Provide the (X, Y) coordinate of the cell's center where the given text is located.  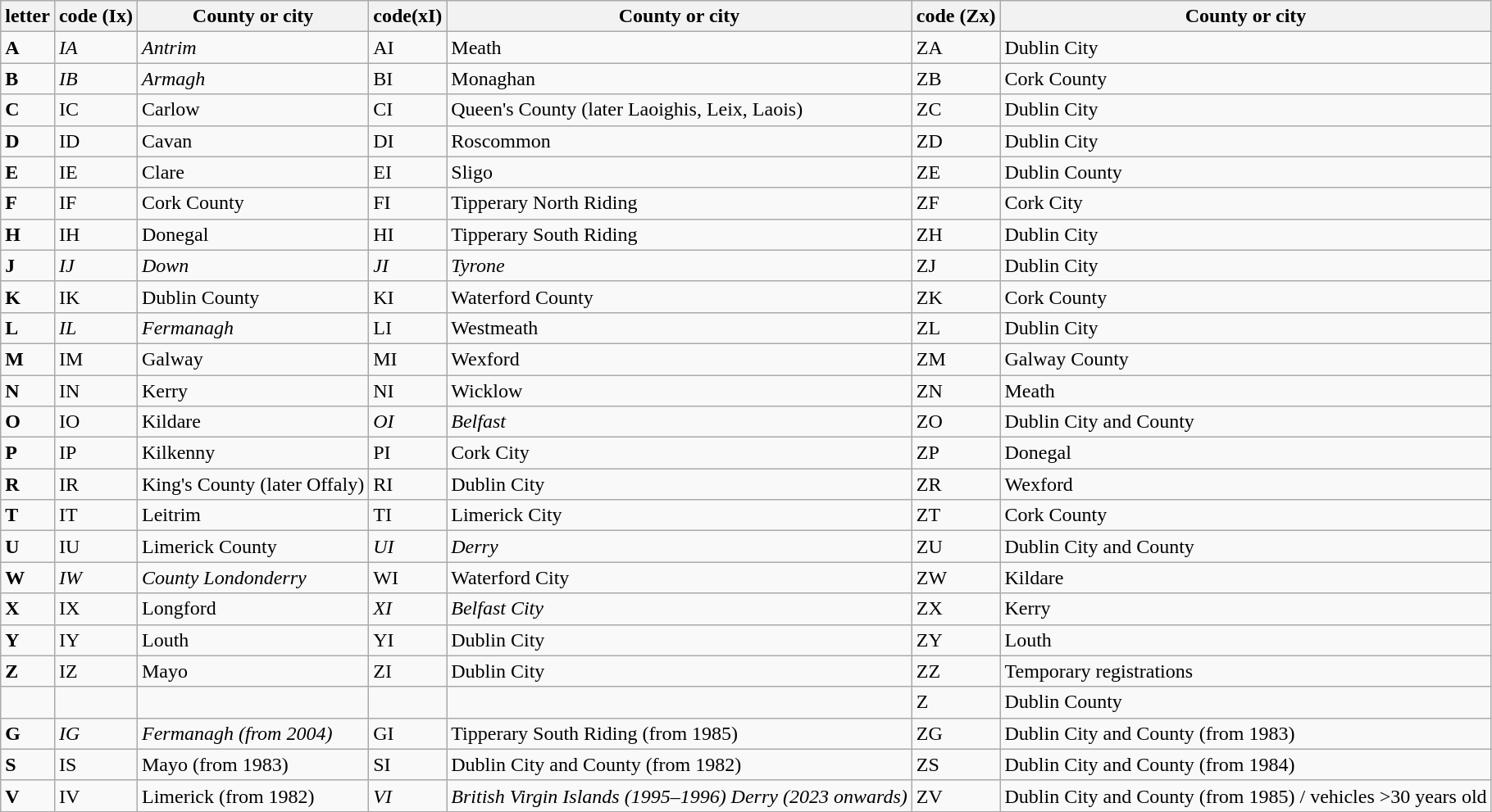
P (28, 453)
H (28, 234)
ZA (956, 48)
ZX (956, 609)
OI (408, 422)
Derry (679, 547)
ZR (956, 484)
R (28, 484)
IC (95, 110)
Limerick County (252, 547)
IG (95, 733)
XI (408, 609)
YI (408, 640)
A (28, 48)
ZV (956, 796)
X (28, 609)
ZP (956, 453)
Waterford County (679, 297)
IM (95, 359)
Down (252, 265)
Fermanagh (252, 328)
IF (95, 203)
Queen's County (later Laoighis, Leix, Laois) (679, 110)
IY (95, 640)
ZO (956, 422)
EI (408, 172)
G (28, 733)
ZW (956, 578)
Antrim (252, 48)
Limerick City (679, 515)
IJ (95, 265)
ZF (956, 203)
Clare (252, 172)
code (Zx) (956, 16)
ZC (956, 110)
M (28, 359)
AI (408, 48)
ZU (956, 547)
ZI (408, 671)
King's County (later Offaly) (252, 484)
W (28, 578)
ZZ (956, 671)
U (28, 547)
K (28, 297)
Tipperary South Riding (from 1985) (679, 733)
ZK (956, 297)
F (28, 203)
N (28, 391)
HI (408, 234)
ZH (956, 234)
Tipperary South Riding (679, 234)
D (28, 141)
letter (28, 16)
IR (95, 484)
CI (408, 110)
B (28, 79)
Mayo (252, 671)
Sligo (679, 172)
Y (28, 640)
Temporary registrations (1246, 671)
LI (408, 328)
Galway (252, 359)
T (28, 515)
KI (408, 297)
JI (408, 265)
IK (95, 297)
Dublin City and County (from 1985) / vehicles >30 years old (1246, 796)
SI (408, 764)
IX (95, 609)
code (Ix) (95, 16)
code(xI) (408, 16)
Limerick (from 1982) (252, 796)
Carlow (252, 110)
Belfast City (679, 609)
IP (95, 453)
DI (408, 141)
IU (95, 547)
FI (408, 203)
IO (95, 422)
IA (95, 48)
Leitrim (252, 515)
ZT (956, 515)
V (28, 796)
Tipperary North Riding (679, 203)
O (28, 422)
ZN (956, 391)
GI (408, 733)
ID (95, 141)
Dublin City and County (from 1984) (1246, 764)
ZD (956, 141)
Kilkenny (252, 453)
L (28, 328)
Wicklow (679, 391)
S (28, 764)
ZS (956, 764)
Belfast (679, 422)
ZG (956, 733)
British Virgin Islands (1995–1996) Derry (2023 onwards) (679, 796)
C (28, 110)
E (28, 172)
County Londonderry (252, 578)
Monaghan (679, 79)
Galway County (1246, 359)
ZM (956, 359)
Armagh (252, 79)
IB (95, 79)
Dublin City and County (from 1982) (679, 764)
TI (408, 515)
MI (408, 359)
Mayo (from 1983) (252, 764)
IT (95, 515)
IZ (95, 671)
J (28, 265)
ZB (956, 79)
WI (408, 578)
Longford (252, 609)
IS (95, 764)
Cavan (252, 141)
IL (95, 328)
IH (95, 234)
ZJ (956, 265)
IV (95, 796)
IW (95, 578)
Tyrone (679, 265)
Waterford City (679, 578)
Dublin City and County (from 1983) (1246, 733)
VI (408, 796)
Roscommon (679, 141)
BI (408, 79)
IN (95, 391)
PI (408, 453)
Fermanagh (from 2004) (252, 733)
ZY (956, 640)
NI (408, 391)
RI (408, 484)
ZL (956, 328)
IE (95, 172)
UI (408, 547)
ZE (956, 172)
Westmeath (679, 328)
